Scan for the cell matching the given text and deliver its (X, Y) coordinate at center. 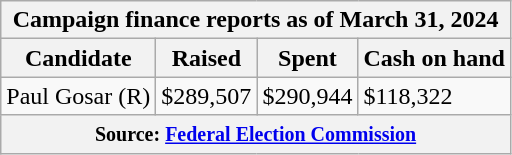
$118,322 (434, 96)
Candidate (78, 58)
$290,944 (308, 96)
Campaign finance reports as of March 31, 2024 (256, 20)
$289,507 (206, 96)
Cash on hand (434, 58)
Paul Gosar (R) (78, 96)
Spent (308, 58)
Source: Federal Election Commission (256, 134)
Raised (206, 58)
